Provide the [X, Y] coordinate of the cell's center where the given text is located.  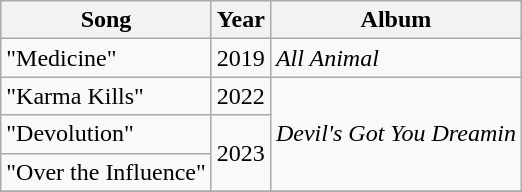
"Karma Kills" [106, 96]
2023 [240, 153]
2022 [240, 96]
Album [396, 20]
Song [106, 20]
"Devolution" [106, 134]
2019 [240, 58]
Year [240, 20]
"Over the Influence" [106, 172]
All Animal [396, 58]
"Medicine" [106, 58]
Devil's Got You Dreamin [396, 134]
